Scan for the cell matching the given text and deliver its (X, Y) coordinate at center. 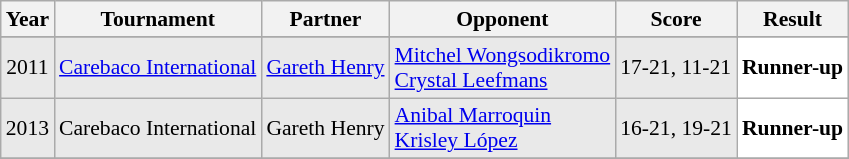
Partner (325, 19)
16-21, 19-21 (676, 128)
Mitchel Wongsodikromo Crystal Leefmans (503, 68)
Year (28, 19)
Opponent (503, 19)
Tournament (158, 19)
2011 (28, 68)
Anibal Marroquin Krisley López (503, 128)
17-21, 11-21 (676, 68)
2013 (28, 128)
Score (676, 19)
Result (792, 19)
